Locate the cell with the specified text and output its [X, Y] center coordinate. 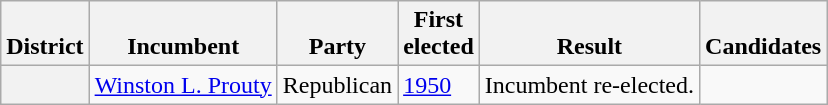
Incumbent [183, 34]
Party [337, 34]
Result [589, 34]
District [45, 34]
Firstelected [439, 34]
Candidates [764, 34]
Incumbent re-elected. [589, 85]
1950 [439, 85]
Winston L. Prouty [183, 85]
Republican [337, 85]
